Search for the cell housing the specified text and yield its [X, Y] center coordinate. 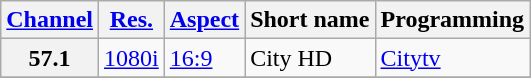
City HD [310, 58]
Aspect [204, 20]
16:9 [204, 58]
Channel [50, 20]
1080i [132, 58]
Programming [452, 20]
Res. [132, 20]
Short name [310, 20]
57.1 [50, 58]
Citytv [452, 58]
